Identify which cell holds the provided text, then report its (x, y) central coordinate. 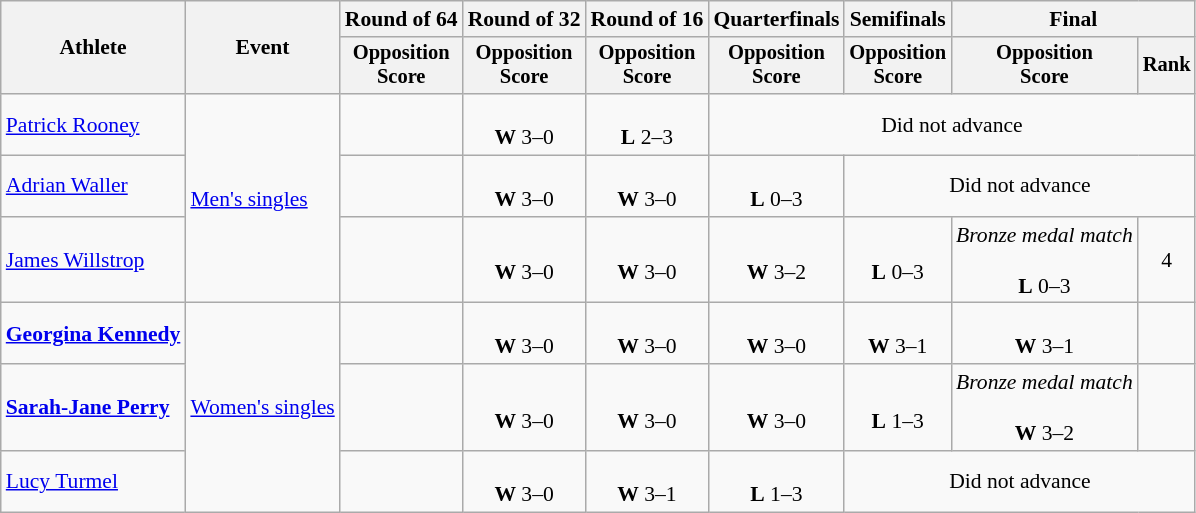
Sarah-Jane Perry (94, 408)
Round of 32 (524, 19)
Women's singles (262, 408)
Event (262, 48)
Bronze medal matchL 0–3 (1044, 260)
Semifinals (898, 19)
Quarterfinals (776, 19)
W 3–2 (776, 260)
James Willstrop (94, 260)
Adrian Waller (94, 186)
Round of 16 (648, 19)
L 2–3 (648, 124)
Athlete (94, 48)
Lucy Turmel (94, 482)
Men's singles (262, 198)
Bronze medal matchW 3–2 (1044, 408)
Final (1073, 19)
Round of 64 (402, 19)
Georgina Kennedy (94, 334)
Patrick Rooney (94, 124)
4 (1167, 260)
Rank (1167, 66)
